Return the [X, Y] coordinate for the center point of the cell that contains the specified text.  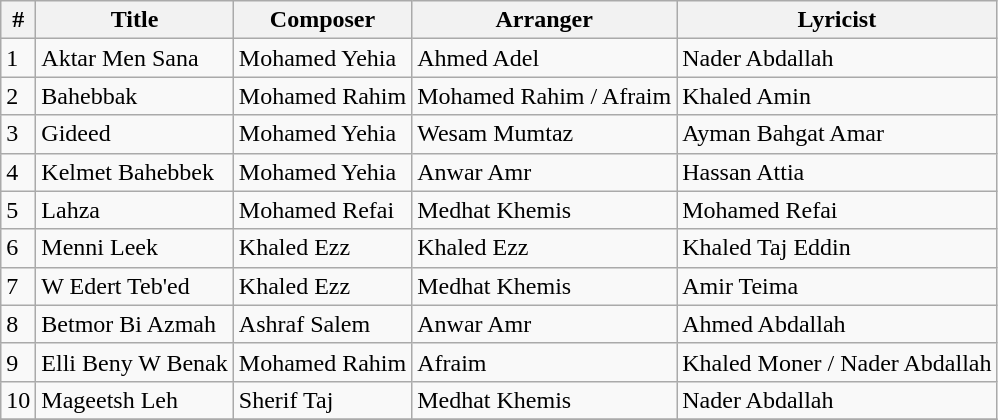
Khaled Taj Eddin [837, 248]
Amir Teima [837, 286]
Khaled Moner / Nader Abdallah [837, 362]
3 [18, 134]
Elli Beny W Benak [134, 362]
5 [18, 210]
Mohamed Rahim / Afraim [544, 96]
Mageetsh Leh [134, 400]
W Edert Teb'ed [134, 286]
Aktar Men Sana [134, 58]
Ahmed Abdallah [837, 324]
Wesam Mumtaz [544, 134]
Ayman Bahgat Amar [837, 134]
Lyricist [837, 20]
7 [18, 286]
Menni Leek [134, 248]
Ahmed Adel [544, 58]
Ashraf Salem [322, 324]
2 [18, 96]
Arranger [544, 20]
Khaled Amin [837, 96]
1 [18, 58]
Hassan Attia [837, 172]
Sherif Taj [322, 400]
# [18, 20]
Gideed [134, 134]
Kelmet Bahebbek [134, 172]
Afraim [544, 362]
Betmor Bi Azmah [134, 324]
4 [18, 172]
9 [18, 362]
10 [18, 400]
6 [18, 248]
Composer [322, 20]
Lahza [134, 210]
Title [134, 20]
8 [18, 324]
Bahebbak [134, 96]
